Locate the cell with the specified text and output its (x, y) center coordinate. 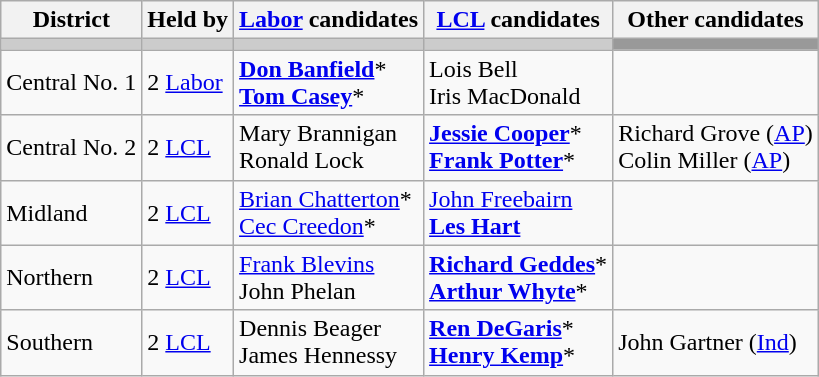
Brian Chatterton* Cec Creedon* (329, 212)
Ren DeGaris* Henry Kemp* (518, 342)
Frank Blevins John Phelan (329, 278)
Northern (72, 278)
Central No. 1 (72, 82)
Held by (188, 20)
LCL candidates (518, 20)
Midland (72, 212)
Dennis Beager James Hennessy (329, 342)
Richard Geddes* Arthur Whyte* (518, 278)
John Freebairn Les Hart (518, 212)
Don Banfield* Tom Casey* (329, 82)
Lois Bell Iris MacDonald (518, 82)
Southern (72, 342)
Central No. 2 (72, 148)
2 Labor (188, 82)
Richard Grove (AP) Colin Miller (AP) (716, 148)
Jessie Cooper* Frank Potter* (518, 148)
John Gartner (Ind) (716, 342)
Labor candidates (329, 20)
District (72, 20)
Other candidates (716, 20)
Mary Brannigan Ronald Lock (329, 148)
